Capture the cell that displays the provided text and extract its [x, y] central coordinate. 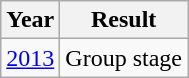
Group stage [124, 58]
2013 [30, 58]
Year [30, 20]
Result [124, 20]
